Locate the cell with the specified text and output its [x, y] center coordinate. 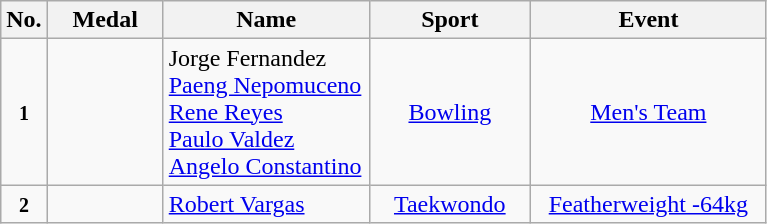
Name [266, 20]
Event [648, 20]
Featherweight -64kg [648, 204]
Robert Vargas [266, 204]
2 [24, 204]
Bowling [450, 112]
Men's Team [648, 112]
Sport [450, 20]
1 [24, 112]
Jorge FernandezPaeng NepomucenoRene ReyesPaulo ValdezAngelo Constantino [266, 112]
Taekwondo [450, 204]
No. [24, 20]
Medal [105, 20]
